Detect which cell encompasses the target text, then output its (X, Y) center coordinate. 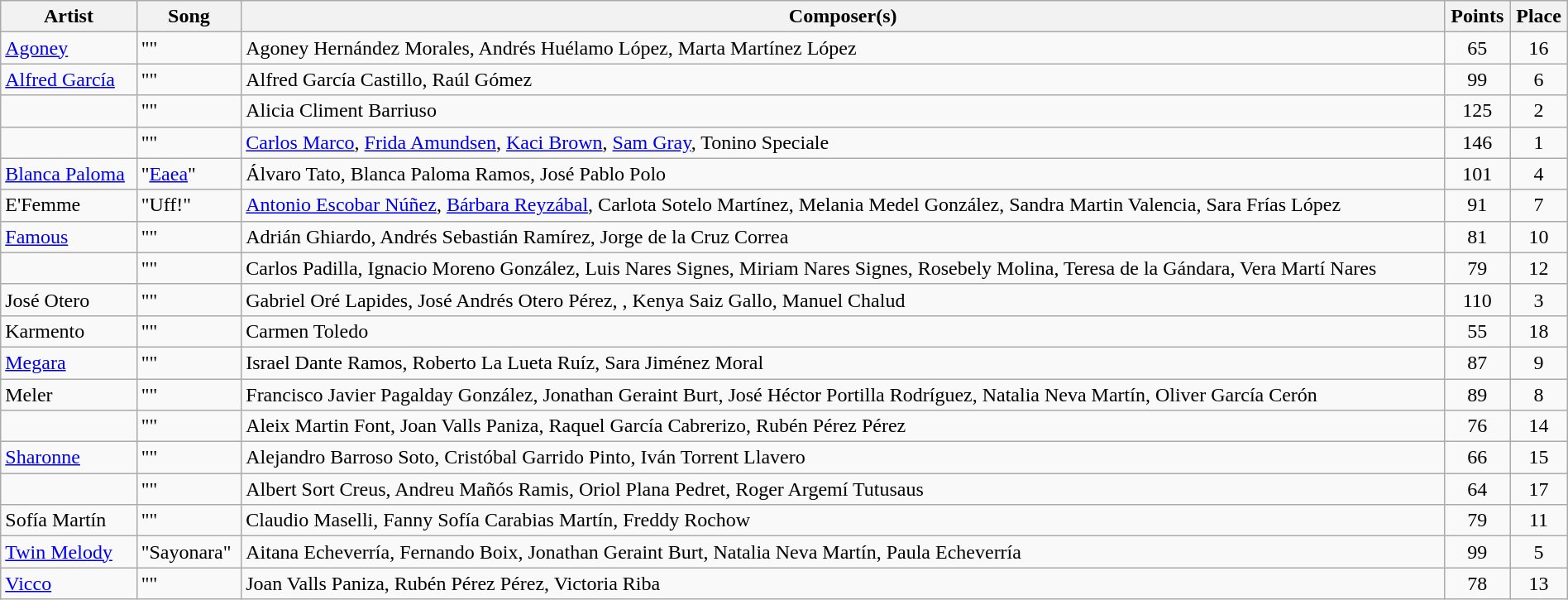
Agoney Hernández Morales, Andrés Huélamo López, Marta Martínez López (844, 48)
2 (1538, 111)
89 (1477, 395)
Álvaro Tato, Blanca Paloma Ramos, José Pablo Polo (844, 174)
6 (1538, 79)
Composer(s) (844, 17)
87 (1477, 362)
Blanca Paloma (69, 174)
Gabriel Oré Lapides, José Andrés Otero Pérez, , Kenya Saiz Gallo, Manuel Chalud (844, 300)
Carlos Marco, Frida Amundsen, Kaci Brown, Sam Gray, Tonino Speciale (844, 142)
E'Femme (69, 205)
Karmento (69, 331)
Carlos Padilla, Ignacio Moreno González, Luis Nares Signes, Miriam Nares Signes, Rosebely Molina, Teresa de la Gándara, Vera Martí Nares (844, 268)
5 (1538, 552)
7 (1538, 205)
Famous (69, 237)
76 (1477, 426)
11 (1538, 521)
16 (1538, 48)
Meler (69, 395)
Alfred García (69, 79)
146 (1477, 142)
91 (1477, 205)
3 (1538, 300)
17 (1538, 489)
18 (1538, 331)
13 (1538, 583)
Artist (69, 17)
"Uff!" (189, 205)
65 (1477, 48)
Sofía Martín (69, 521)
15 (1538, 458)
Alfred García Castillo, Raúl Gómez (844, 79)
Carmen Toledo (844, 331)
8 (1538, 395)
Aitana Echeverría, Fernando Boix, Jonathan Geraint Burt, Natalia Neva Martín, Paula Echeverría (844, 552)
10 (1538, 237)
Israel Dante Ramos, Roberto La Lueta Ruíz, Sara Jiménez Moral (844, 362)
4 (1538, 174)
Aleix Martin Font, Joan Valls Paniza, Raquel García Cabrerizo, Rubén Pérez Pérez (844, 426)
Antonio Escobar Núñez, Bárbara Reyzábal, Carlota Sotelo Martínez, Melania Medel González, Sandra Martin Valencia, Sara Frías López (844, 205)
110 (1477, 300)
66 (1477, 458)
78 (1477, 583)
55 (1477, 331)
Francisco Javier Pagalday González, Jonathan Geraint Burt, José Héctor Portilla Rodríguez, Natalia Neva Martín, Oliver García Cerón (844, 395)
Joan Valls Paniza, Rubén Pérez Pérez, Victoria Riba (844, 583)
José Otero (69, 300)
Alicia Climent Barriuso (844, 111)
"Sayonara" (189, 552)
81 (1477, 237)
Vicco (69, 583)
"Eaea" (189, 174)
Adrián Ghiardo, Andrés Sebastián Ramírez, Jorge de la Cruz Correa (844, 237)
1 (1538, 142)
64 (1477, 489)
14 (1538, 426)
Agoney (69, 48)
Alejandro Barroso Soto, Cristóbal Garrido Pinto, Iván Torrent Llavero (844, 458)
Points (1477, 17)
101 (1477, 174)
Song (189, 17)
Place (1538, 17)
Twin Melody (69, 552)
9 (1538, 362)
Sharonne (69, 458)
Megara (69, 362)
125 (1477, 111)
Claudio Maselli, Fanny Sofía Carabias Martín, Freddy Rochow (844, 521)
12 (1538, 268)
Albert Sort Creus, Andreu Mañós Ramis, Oriol Plana Pedret, Roger Argemí Tutusaus (844, 489)
